Provide the [x, y] coordinate of the cell's center where the given text is located.  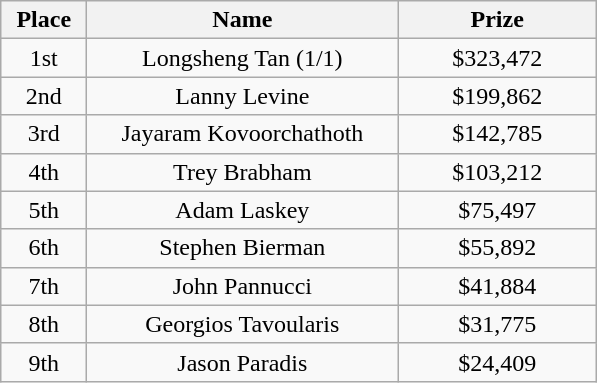
6th [44, 248]
$75,497 [498, 210]
Stephen Bierman [242, 248]
5th [44, 210]
7th [44, 286]
1st [44, 58]
John Pannucci [242, 286]
Trey Brabham [242, 172]
Name [242, 20]
$323,472 [498, 58]
2nd [44, 96]
9th [44, 362]
$199,862 [498, 96]
Lanny Levine [242, 96]
$103,212 [498, 172]
4th [44, 172]
Jason Paradis [242, 362]
$55,892 [498, 248]
Place [44, 20]
Georgios Tavoularis [242, 324]
8th [44, 324]
$41,884 [498, 286]
Jayaram Kovoorchathoth [242, 134]
$31,775 [498, 324]
$24,409 [498, 362]
Prize [498, 20]
3rd [44, 134]
$142,785 [498, 134]
Adam Laskey [242, 210]
Longsheng Tan (1/1) [242, 58]
